Search for the cell housing the specified text and yield its [x, y] center coordinate. 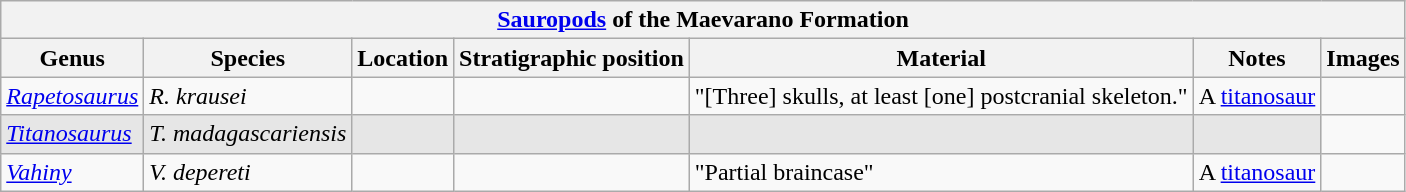
V. depereti [248, 172]
Stratigraphic position [572, 58]
Images [1363, 58]
Species [248, 58]
Vahiny [72, 172]
R. krausei [248, 96]
Rapetosaurus [72, 96]
Titanosaurus [72, 134]
Notes [1257, 58]
"[Three] skulls, at least [one] postcranial skeleton." [941, 96]
Location [403, 58]
T. madagascariensis [248, 134]
Material [941, 58]
Sauropods of the Maevarano Formation [703, 20]
Genus [72, 58]
"Partial braincase" [941, 172]
